Return [X, Y] of the center of cell containing provided text 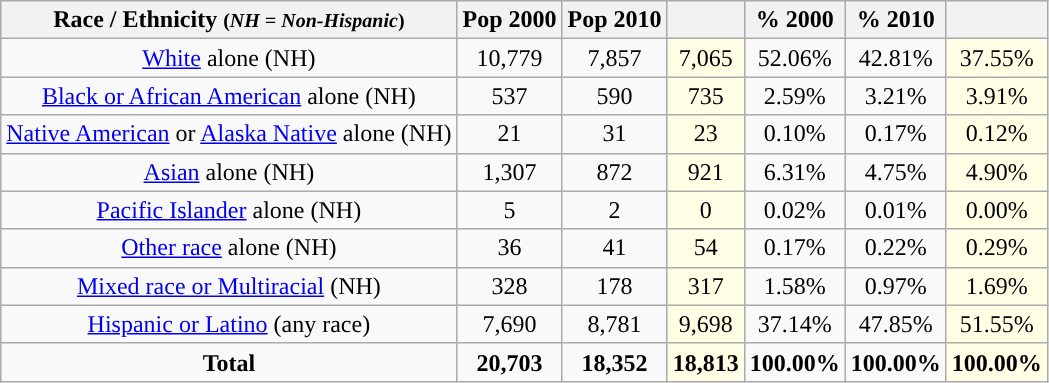
7,690 [510, 324]
7,857 [614, 58]
1,307 [510, 172]
4.90% [996, 172]
735 [706, 96]
3.91% [996, 96]
0.01% [896, 210]
Native American or Alaska Native alone (NH) [229, 134]
0.97% [896, 286]
42.81% [896, 58]
Other race alone (NH) [229, 248]
590 [614, 96]
178 [614, 286]
0.29% [996, 248]
9,698 [706, 324]
Black or African American alone (NH) [229, 96]
Pop 2000 [510, 20]
0 [706, 210]
921 [706, 172]
% 2010 [896, 20]
54 [706, 248]
3.21% [896, 96]
Race / Ethnicity (NH = Non-Hispanic) [229, 20]
47.85% [896, 324]
328 [510, 286]
0.12% [996, 134]
0.10% [794, 134]
2 [614, 210]
0.22% [896, 248]
Pop 2010 [614, 20]
8,781 [614, 324]
537 [510, 96]
41 [614, 248]
36 [510, 248]
0.02% [794, 210]
7,065 [706, 58]
Hispanic or Latino (any race) [229, 324]
23 [706, 134]
18,352 [614, 362]
1.58% [794, 286]
872 [614, 172]
37.55% [996, 58]
31 [614, 134]
37.14% [794, 324]
317 [706, 286]
1.69% [996, 286]
21 [510, 134]
6.31% [794, 172]
0.00% [996, 210]
2.59% [794, 96]
18,813 [706, 362]
52.06% [794, 58]
10,779 [510, 58]
Asian alone (NH) [229, 172]
White alone (NH) [229, 58]
Pacific Islander alone (NH) [229, 210]
Mixed race or Multiracial (NH) [229, 286]
4.75% [896, 172]
% 2000 [794, 20]
20,703 [510, 362]
5 [510, 210]
51.55% [996, 324]
Total [229, 362]
